Find where the given text appears and provide that cell's center as (X, Y) coordinate. 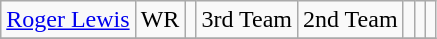
Roger Lewis (68, 20)
WR (160, 20)
2nd Team (350, 20)
3rd Team (247, 20)
